Locate the cell with the specified text and output its [X, Y] center coordinate. 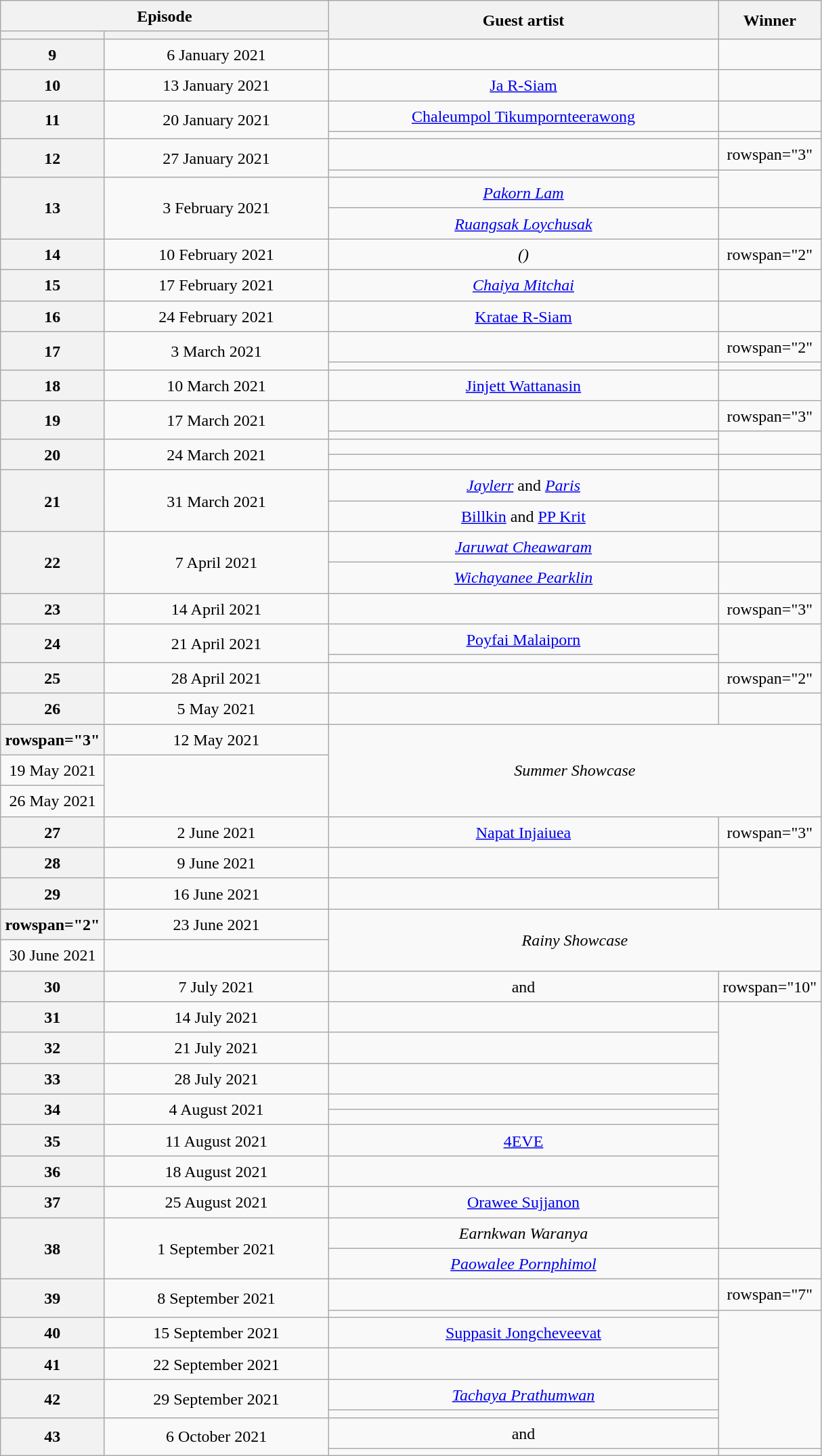
22 [53, 562]
32 [53, 1048]
37 [53, 1202]
Poyfai Malaiporn [523, 640]
16 [53, 316]
24 February 2021 [217, 316]
10 [53, 85]
Pakorn Lam [523, 193]
28 [53, 863]
rowspan="10" [770, 986]
29 [53, 894]
Ja R-Siam [523, 85]
18 [53, 385]
Napat Injaiuea [523, 832]
16 June 2021 [217, 894]
Suppasit Jongcheveevat [523, 1333]
14 [53, 255]
27 [53, 832]
40 [53, 1333]
17 March 2021 [217, 420]
11 August 2021 [217, 1141]
25 [53, 678]
42 [53, 1398]
29 September 2021 [217, 1398]
Rainy Showcase [575, 940]
2 June 2021 [217, 832]
() [523, 255]
Kratae R-Siam [523, 316]
26 May 2021 [53, 801]
15 September 2021 [217, 1333]
Winner [770, 20]
34 [53, 1109]
33 [53, 1079]
10 February 2021 [217, 255]
3 February 2021 [217, 208]
31 [53, 1017]
30 [53, 986]
28 April 2021 [217, 678]
Jaylerr and Paris [523, 485]
Jaruwat Cheawaram [523, 547]
19 May 2021 [53, 770]
3 March 2021 [217, 351]
Guest artist [523, 20]
43 [53, 1436]
5 May 2021 [217, 709]
4 August 2021 [217, 1109]
28 July 2021 [217, 1079]
1 September 2021 [217, 1248]
Paowalee Pornphimol [523, 1264]
38 [53, 1248]
39 [53, 1298]
41 [53, 1364]
6 October 2021 [217, 1436]
24 March 2021 [217, 454]
rowspan="7" [770, 1295]
7 April 2021 [217, 562]
21 July 2021 [217, 1048]
31 March 2021 [217, 501]
Ruangsak Loychusak [523, 223]
Earnkwan Waranya [523, 1233]
18 August 2021 [217, 1171]
21 April 2021 [217, 643]
Orawee Sujjanon [523, 1202]
17 [53, 351]
12 [53, 158]
Chaiya Mitchai [523, 285]
8 September 2021 [217, 1298]
23 [53, 609]
Jinjett Wattanasin [523, 385]
Summer Showcase [575, 770]
30 June 2021 [53, 955]
12 May 2021 [217, 740]
6 January 2021 [217, 54]
Billkin and PP Krit [523, 516]
25 August 2021 [217, 1202]
4EVE [523, 1141]
17 February 2021 [217, 285]
13 [53, 208]
14 April 2021 [217, 609]
15 [53, 285]
20 January 2021 [217, 119]
22 September 2021 [217, 1364]
27 January 2021 [217, 158]
Episode [165, 16]
9 [53, 54]
24 [53, 643]
23 June 2021 [217, 925]
36 [53, 1171]
19 [53, 420]
21 [53, 501]
Tachaya Prathumwan [523, 1394]
14 July 2021 [217, 1017]
20 [53, 454]
7 July 2021 [217, 986]
Chaleumpol Tikumpornteerawong [523, 116]
9 June 2021 [217, 863]
26 [53, 709]
35 [53, 1141]
Wichayanee Pearklin [523, 578]
11 [53, 119]
10 March 2021 [217, 385]
13 January 2021 [217, 85]
